Capture the cell that displays the provided text and extract its (x, y) central coordinate. 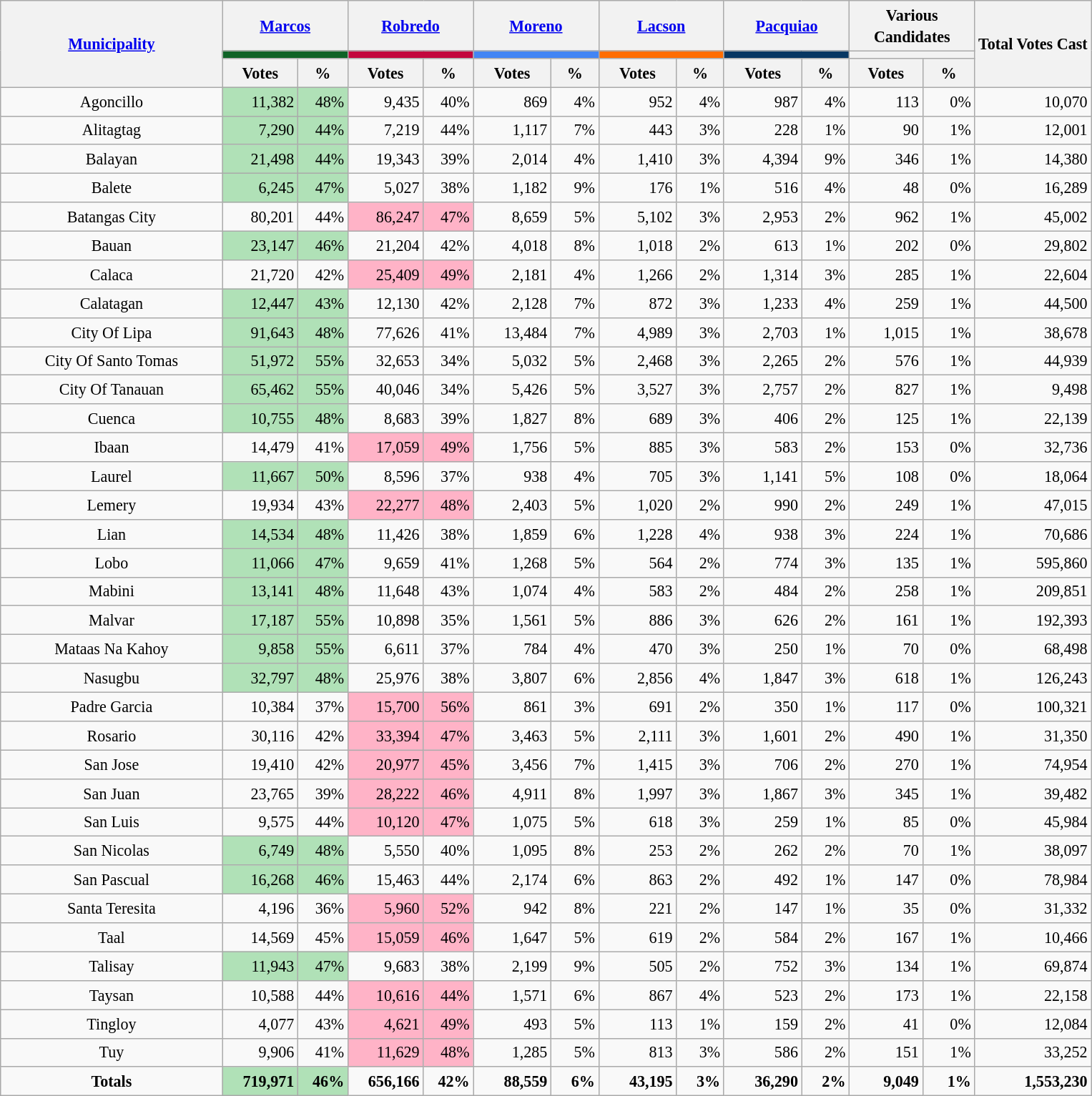
1,647 (512, 937)
San Jose (112, 764)
1,415 (638, 764)
Taysan (112, 994)
86,247 (385, 217)
5,426 (512, 390)
68,498 (1033, 648)
270 (886, 764)
45,984 (1033, 821)
Rosario (112, 735)
159 (762, 1023)
952 (638, 101)
167 (886, 937)
576 (886, 360)
47,015 (1033, 505)
Batangas City (112, 217)
11,066 (260, 562)
38,097 (1033, 851)
Robredo (410, 25)
443 (638, 130)
774 (762, 562)
3,456 (512, 764)
250 (762, 648)
10,120 (385, 821)
14,479 (260, 447)
Laurel (112, 475)
1,756 (512, 447)
5,102 (638, 217)
161 (886, 620)
2,199 (512, 966)
Nasugbu (112, 678)
346 (886, 159)
584 (762, 937)
2,111 (638, 735)
1,233 (762, 303)
80,201 (260, 217)
11,667 (260, 475)
987 (762, 101)
22,277 (385, 505)
689 (638, 418)
1,847 (762, 678)
Totals (112, 1081)
23,147 (260, 245)
22,158 (1033, 994)
192,393 (1033, 620)
78,984 (1033, 879)
77,626 (385, 332)
249 (886, 505)
9,049 (886, 1081)
25,409 (385, 274)
38,678 (1033, 332)
656,166 (385, 1081)
1,410 (638, 159)
9,435 (385, 101)
1,867 (762, 793)
886 (638, 620)
28,222 (385, 793)
470 (638, 648)
36% (323, 908)
13,484 (512, 332)
9,906 (260, 1052)
Ibaan (112, 447)
1,117 (512, 130)
586 (762, 1052)
1,285 (512, 1052)
Talisay (112, 966)
151 (886, 1052)
1,997 (638, 793)
32,653 (385, 360)
Alitagtag (112, 130)
30,116 (260, 735)
Mataas Na Kahoy (112, 648)
Moreno (536, 25)
285 (886, 274)
17,059 (385, 447)
345 (886, 793)
10,070 (1033, 101)
4,911 (512, 793)
Tingloy (112, 1023)
32,736 (1033, 447)
2,128 (512, 303)
719,971 (260, 1081)
69,874 (1033, 966)
19,343 (385, 159)
Calaca (112, 274)
1,228 (638, 533)
1,015 (886, 332)
863 (638, 879)
85 (886, 821)
44,939 (1033, 360)
2,856 (638, 678)
Various Candidates (913, 25)
74,954 (1033, 764)
41 (886, 1023)
21,720 (260, 274)
1,601 (762, 735)
11,943 (260, 966)
Marcos (285, 25)
564 (638, 562)
2,181 (512, 274)
65,462 (260, 390)
Calatagan (112, 303)
2,468 (638, 360)
14,569 (260, 937)
990 (762, 505)
861 (512, 706)
Bauan (112, 245)
209,851 (1033, 591)
35% (448, 620)
52% (448, 908)
100,321 (1033, 706)
Lian (112, 533)
4,196 (260, 908)
1,182 (512, 187)
Tuy (112, 1052)
50% (323, 475)
21,204 (385, 245)
5,027 (385, 187)
595,860 (1033, 562)
10,384 (260, 706)
784 (512, 648)
Taal (112, 937)
4,018 (512, 245)
33,394 (385, 735)
3,527 (638, 390)
885 (638, 447)
5,550 (385, 851)
872 (638, 303)
1,553,230 (1033, 1081)
3,807 (512, 678)
Padre Garcia (112, 706)
1,571 (512, 994)
706 (762, 764)
11,382 (260, 101)
6,611 (385, 648)
45,002 (1033, 217)
2,014 (512, 159)
1,020 (638, 505)
56% (448, 706)
258 (886, 591)
10,898 (385, 620)
San Juan (112, 793)
19,410 (260, 764)
San Pascual (112, 879)
613 (762, 245)
Balete (112, 187)
10,755 (260, 418)
8,683 (385, 418)
31,350 (1033, 735)
1,074 (512, 591)
22,139 (1033, 418)
2,174 (512, 879)
108 (886, 475)
1,075 (512, 821)
4,077 (260, 1023)
11,426 (385, 533)
202 (886, 245)
135 (886, 562)
492 (762, 879)
176 (638, 187)
516 (762, 187)
523 (762, 994)
1,859 (512, 533)
691 (638, 706)
626 (762, 620)
1,827 (512, 418)
12,084 (1033, 1023)
493 (512, 1023)
9,498 (1033, 390)
48 (886, 187)
San Nicolas (112, 851)
1,266 (638, 274)
11,629 (385, 1052)
17,187 (260, 620)
13,141 (260, 591)
9,858 (260, 648)
22,604 (1033, 274)
91,643 (260, 332)
15,059 (385, 937)
12,130 (385, 303)
Total Votes Cast (1033, 43)
2,403 (512, 505)
5,032 (512, 360)
117 (886, 706)
9,575 (260, 821)
15,463 (385, 879)
153 (886, 447)
8,659 (512, 217)
Lobo (112, 562)
10,466 (1033, 937)
3,463 (512, 735)
2,265 (762, 360)
490 (886, 735)
505 (638, 966)
126,243 (1033, 678)
350 (762, 706)
Lacson (661, 25)
16,268 (260, 879)
2,703 (762, 332)
173 (886, 994)
29,802 (1033, 245)
44,500 (1033, 303)
15,700 (385, 706)
43,195 (638, 1081)
Lemery (112, 505)
12,001 (1033, 130)
City Of Tanauan (112, 390)
39,482 (1033, 793)
619 (638, 937)
942 (512, 908)
51,972 (260, 360)
90 (886, 130)
1,141 (762, 475)
20,977 (385, 764)
869 (512, 101)
7,219 (385, 130)
10,588 (260, 994)
Pacquiao (787, 25)
7,290 (260, 130)
6,749 (260, 851)
9,659 (385, 562)
25,976 (385, 678)
2,953 (762, 217)
813 (638, 1052)
5,960 (385, 908)
City Of Lipa (112, 332)
1,018 (638, 245)
40,046 (385, 390)
4,989 (638, 332)
18,064 (1033, 475)
125 (886, 418)
262 (762, 851)
484 (762, 591)
4,394 (762, 159)
406 (762, 418)
221 (638, 908)
35 (886, 908)
Municipality (112, 43)
827 (886, 390)
23,765 (260, 793)
9,683 (385, 966)
224 (886, 533)
1,561 (512, 620)
1,314 (762, 274)
253 (638, 851)
City Of Santo Tomas (112, 360)
14,534 (260, 533)
16,289 (1033, 187)
6,245 (260, 187)
Mabini (112, 591)
70,686 (1033, 533)
19,934 (260, 505)
228 (762, 130)
Cuenca (112, 418)
4,621 (385, 1023)
752 (762, 966)
12,447 (260, 303)
1,268 (512, 562)
31,332 (1033, 908)
11,648 (385, 591)
10,616 (385, 994)
962 (886, 217)
San Luis (112, 821)
867 (638, 994)
Agoncillo (112, 101)
32,797 (260, 678)
88,559 (512, 1081)
14,380 (1033, 159)
705 (638, 475)
36,290 (762, 1081)
1,095 (512, 851)
134 (886, 966)
8,596 (385, 475)
Balayan (112, 159)
2,757 (762, 390)
21,498 (260, 159)
33,252 (1033, 1052)
Santa Teresita (112, 908)
Malvar (112, 620)
